Detect which cell encompasses the target text, then output its (X, Y) center coordinate. 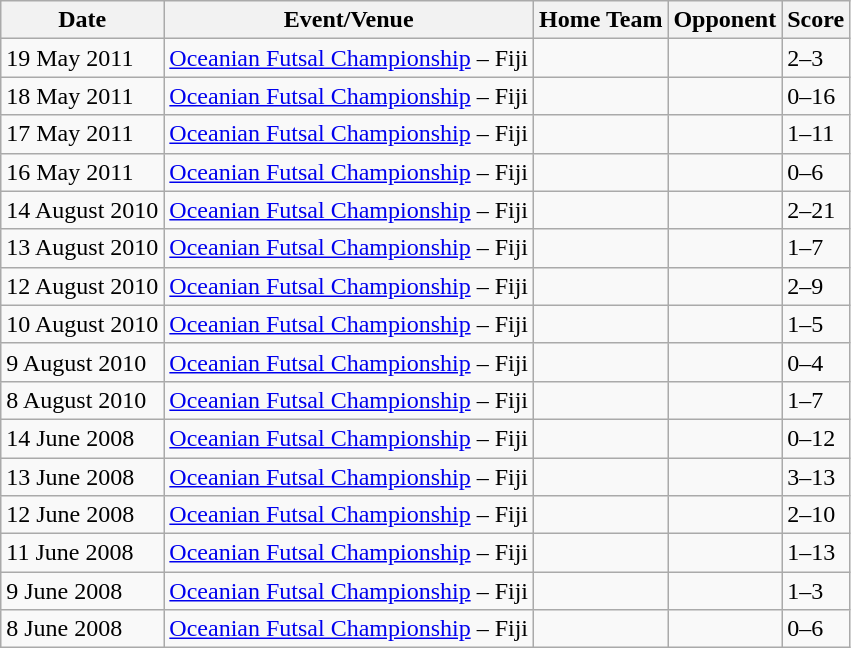
12 June 2008 (82, 515)
12 August 2010 (82, 286)
13 August 2010 (82, 248)
Opponent (725, 20)
Event/Venue (349, 20)
0–12 (816, 438)
13 June 2008 (82, 477)
2–21 (816, 210)
2–9 (816, 286)
9 August 2010 (82, 362)
Date (82, 20)
14 June 2008 (82, 438)
1–11 (816, 134)
2–3 (816, 58)
9 June 2008 (82, 591)
17 May 2011 (82, 134)
16 May 2011 (82, 172)
14 August 2010 (82, 210)
19 May 2011 (82, 58)
1–13 (816, 553)
8 August 2010 (82, 400)
3–13 (816, 477)
10 August 2010 (82, 324)
1–3 (816, 591)
1–5 (816, 324)
8 June 2008 (82, 629)
Score (816, 20)
Home Team (601, 20)
0–16 (816, 96)
11 June 2008 (82, 553)
0–4 (816, 362)
2–10 (816, 515)
18 May 2011 (82, 96)
